Capture the cell that displays the provided text and extract its (X, Y) central coordinate. 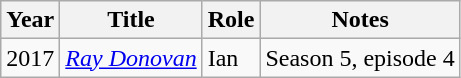
Notes (360, 20)
Year (30, 20)
Role (231, 20)
Title (131, 20)
Season 5, episode 4 (360, 58)
Ian (231, 58)
Ray Donovan (131, 58)
2017 (30, 58)
